For the text-containing cell, return its midpoint in [X, Y] coordinate format. 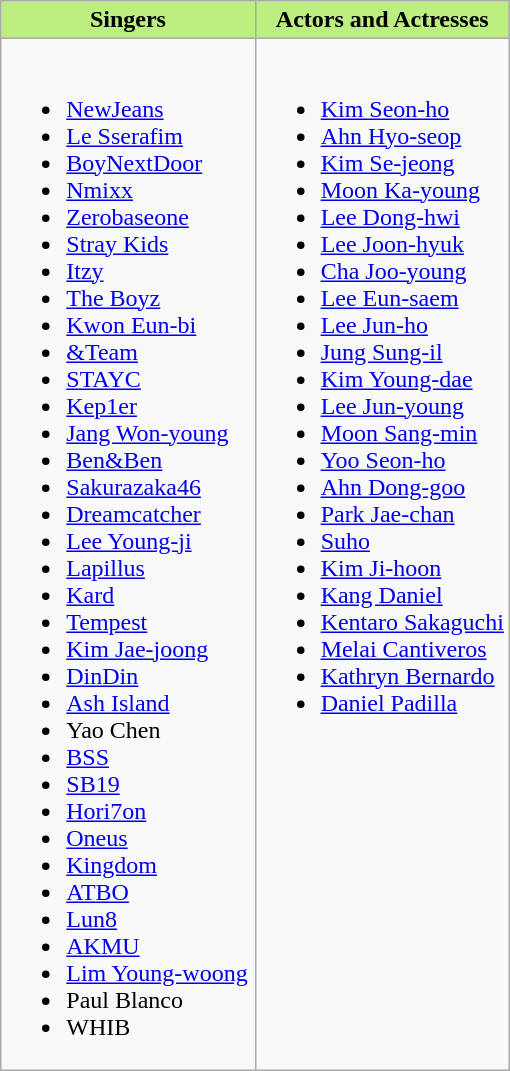
Actors and Actresses [382, 20]
Singers [128, 20]
